Find where the given text appears and provide that cell's center as [x, y] coordinate. 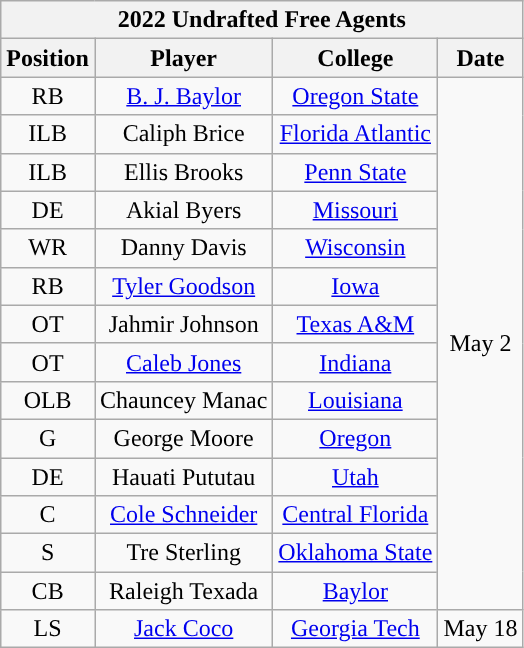
Oregon State [356, 96]
Baylor [356, 591]
Player [183, 58]
Indiana [356, 362]
Akial Byers [183, 210]
Iowa [356, 286]
College [356, 58]
Oregon [356, 438]
OLB [48, 400]
Penn State [356, 172]
Cole Schneider [183, 515]
Jack Coco [183, 629]
Position [48, 58]
Georgia Tech [356, 629]
Utah [356, 477]
May 2 [480, 344]
Caliph Brice [183, 134]
S [48, 553]
Tyler Goodson [183, 286]
LS [48, 629]
B. J. Baylor [183, 96]
WR [48, 248]
Hauati Pututau [183, 477]
C [48, 515]
Texas A&M [356, 324]
Ellis Brooks [183, 172]
CB [48, 591]
Louisiana [356, 400]
George Moore [183, 438]
Raleigh Texada [183, 591]
2022 Undrafted Free Agents [262, 20]
G [48, 438]
Oklahoma State [356, 553]
Chauncey Manac [183, 400]
Caleb Jones [183, 362]
Tre Sterling [183, 553]
Jahmir Johnson [183, 324]
Date [480, 58]
Missouri [356, 210]
Danny Davis [183, 248]
Central Florida [356, 515]
Florida Atlantic [356, 134]
May 18 [480, 629]
Wisconsin [356, 248]
